Capture the cell that displays the provided text and extract its [X, Y] central coordinate. 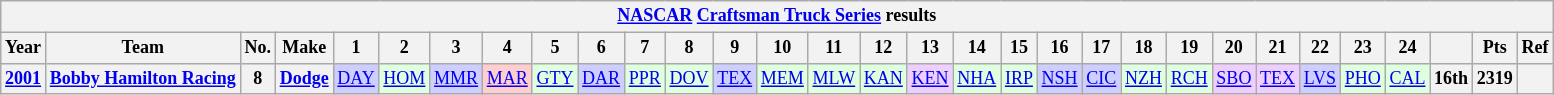
20 [1234, 48]
12 [884, 48]
7 [644, 48]
15 [1020, 48]
13 [930, 48]
19 [1189, 48]
22 [1320, 48]
3 [456, 48]
11 [834, 48]
NHA [977, 78]
5 [555, 48]
No. [258, 48]
PPR [644, 78]
18 [1144, 48]
LVS [1320, 78]
NASCAR Craftsman Truck Series results [777, 16]
DAY [356, 78]
DAR [602, 78]
2319 [1494, 78]
RCH [1189, 78]
CAL [1408, 78]
KEN [930, 78]
SBO [1234, 78]
KAN [884, 78]
10 [783, 48]
MEM [783, 78]
6 [602, 48]
2 [404, 48]
MLW [834, 78]
Dodge [304, 78]
IRP [1020, 78]
21 [1278, 48]
Make [304, 48]
Team [142, 48]
17 [1102, 48]
4 [507, 48]
MMR [456, 78]
CIC [1102, 78]
Pts [1494, 48]
1 [356, 48]
9 [735, 48]
HOM [404, 78]
GTY [555, 78]
23 [1362, 48]
Ref [1535, 48]
PHO [1362, 78]
16th [1452, 78]
2001 [24, 78]
NZH [1144, 78]
16 [1060, 48]
14 [977, 48]
Bobby Hamilton Racing [142, 78]
Year [24, 48]
DOV [689, 78]
24 [1408, 48]
MAR [507, 78]
NSH [1060, 78]
